For the text-containing cell, return its midpoint in (x, y) coordinate format. 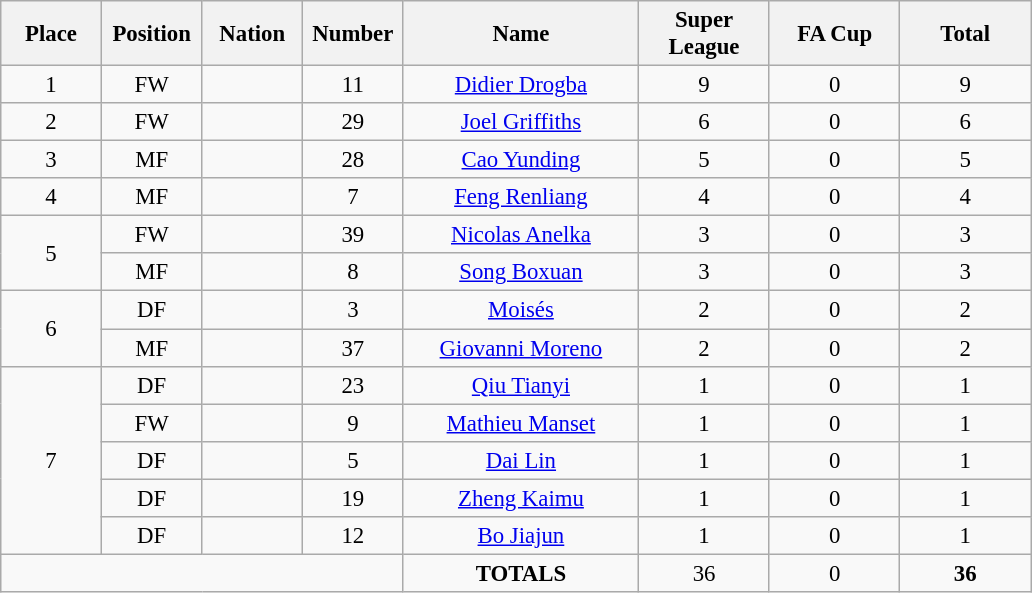
Qiu Tianyi (521, 385)
Bo Jiajun (521, 536)
Cao Yunding (521, 160)
Name (521, 34)
Zheng Kaimu (521, 498)
29 (354, 122)
Giovanni Moreno (521, 348)
37 (354, 348)
Dai Lin (521, 460)
Mathieu Manset (521, 423)
8 (354, 273)
FA Cup (834, 34)
Total (966, 34)
Nation (252, 34)
Position (152, 34)
Super League (704, 34)
Place (52, 34)
Moisés (521, 310)
28 (354, 160)
Didier Drogba (521, 85)
39 (354, 235)
23 (354, 385)
Number (354, 34)
TOTALS (521, 573)
19 (354, 498)
12 (354, 536)
Nicolas Anelka (521, 235)
Joel Griffiths (521, 122)
Song Boxuan (521, 273)
Feng Renliang (521, 197)
11 (354, 85)
